Identify which cell holds the provided text, then report its [X, Y] central coordinate. 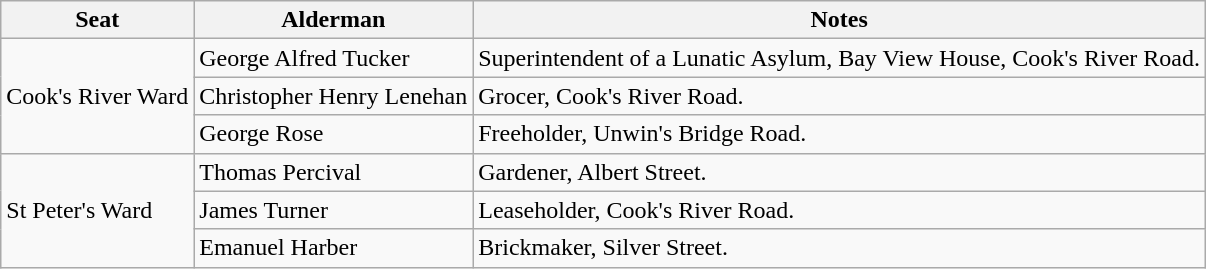
St Peter's Ward [98, 210]
Emanuel Harber [334, 248]
Freeholder, Unwin's Bridge Road. [840, 134]
Notes [840, 20]
George Rose [334, 134]
Cook's River Ward [98, 96]
Brickmaker, Silver Street. [840, 248]
Superintendent of a Lunatic Asylum, Bay View House, Cook's River Road. [840, 58]
Christopher Henry Lenehan [334, 96]
Seat [98, 20]
Leaseholder, Cook's River Road. [840, 210]
Alderman [334, 20]
Grocer, Cook's River Road. [840, 96]
Gardener, Albert Street. [840, 172]
James Turner [334, 210]
Thomas Percival [334, 172]
George Alfred Tucker [334, 58]
